Return [X, Y] of the center of cell containing provided text 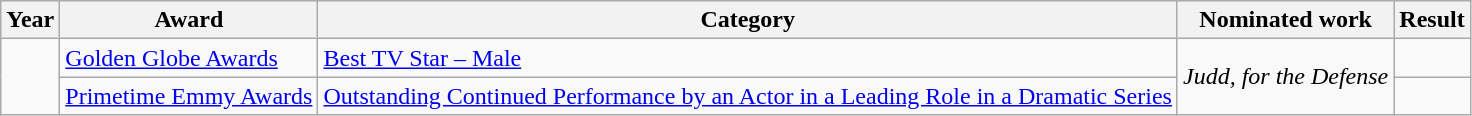
Golden Globe Awards [189, 58]
Judd, for the Defense [1285, 77]
Best TV Star – Male [748, 58]
Result [1432, 20]
Primetime Emmy Awards [189, 96]
Nominated work [1285, 20]
Year [30, 20]
Category [748, 20]
Award [189, 20]
Outstanding Continued Performance by an Actor in a Leading Role in a Dramatic Series [748, 96]
